Identify which cell holds the provided text, then report its (X, Y) central coordinate. 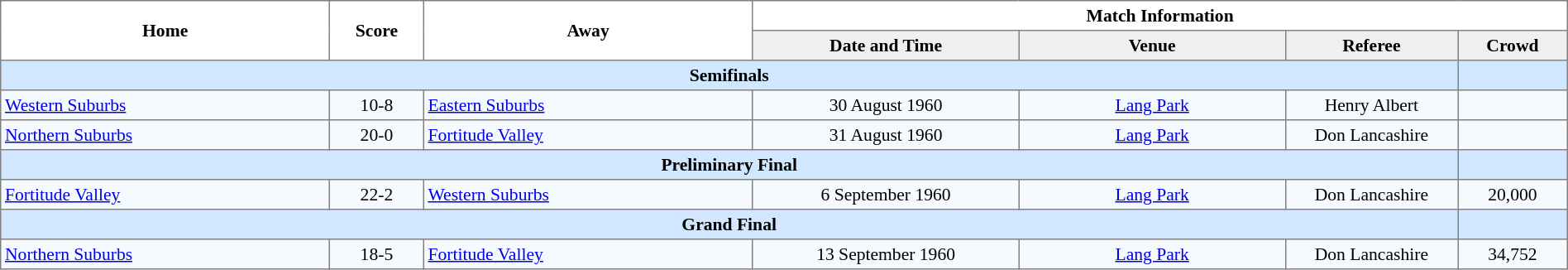
Crowd (1513, 46)
10-8 (377, 105)
Preliminary Final (729, 165)
Venue (1152, 46)
13 September 1960 (886, 254)
20-0 (377, 135)
Home (165, 31)
Date and Time (886, 46)
20,000 (1513, 195)
6 September 1960 (886, 195)
Semifinals (729, 75)
Eastern Suburbs (588, 105)
18-5 (377, 254)
34,752 (1513, 254)
30 August 1960 (886, 105)
Score (377, 31)
Match Information (1159, 16)
Referee (1371, 46)
Henry Albert (1371, 105)
Away (588, 31)
Grand Final (729, 224)
22-2 (377, 195)
31 August 1960 (886, 135)
